Return the [X, Y] coordinate for the center point of the cell that contains the specified text.  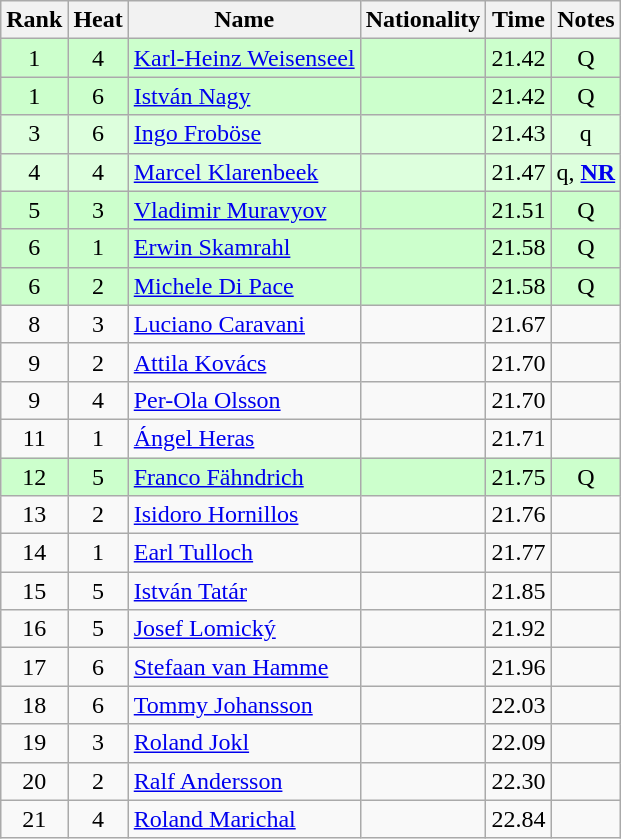
Erwin Skamrahl [244, 248]
11 [34, 438]
21.76 [518, 515]
Michele Di Pace [244, 286]
Isidoro Hornillos [244, 515]
13 [34, 515]
Vladimir Muravyov [244, 210]
q, NR [586, 172]
22.09 [518, 743]
Luciano Caravani [244, 324]
Nationality [423, 20]
Roland Marichal [244, 819]
Ángel Heras [244, 438]
17 [34, 667]
21.47 [518, 172]
21 [34, 819]
Rank [34, 20]
István Tatár [244, 591]
Ralf Andersson [244, 781]
Ingo Froböse [244, 134]
Karl-Heinz Weisenseel [244, 58]
21.67 [518, 324]
Earl Tulloch [244, 553]
21.85 [518, 591]
16 [34, 629]
12 [34, 477]
21.43 [518, 134]
15 [34, 591]
Attila Kovács [244, 362]
Heat [98, 20]
20 [34, 781]
Roland Jokl [244, 743]
21.75 [518, 477]
Per-Ola Olsson [244, 400]
Name [244, 20]
István Nagy [244, 96]
21.71 [518, 438]
Notes [586, 20]
q [586, 134]
19 [34, 743]
22.30 [518, 781]
22.84 [518, 819]
18 [34, 705]
21.96 [518, 667]
22.03 [518, 705]
21.77 [518, 553]
Josef Lomický [244, 629]
Tommy Johansson [244, 705]
Stefaan van Hamme [244, 667]
21.92 [518, 629]
Time [518, 20]
Franco Fähndrich [244, 477]
Marcel Klarenbeek [244, 172]
8 [34, 324]
14 [34, 553]
21.51 [518, 210]
